Pinpoint the cell where the given text exists, returning its (X, Y) midpoint coordinate. 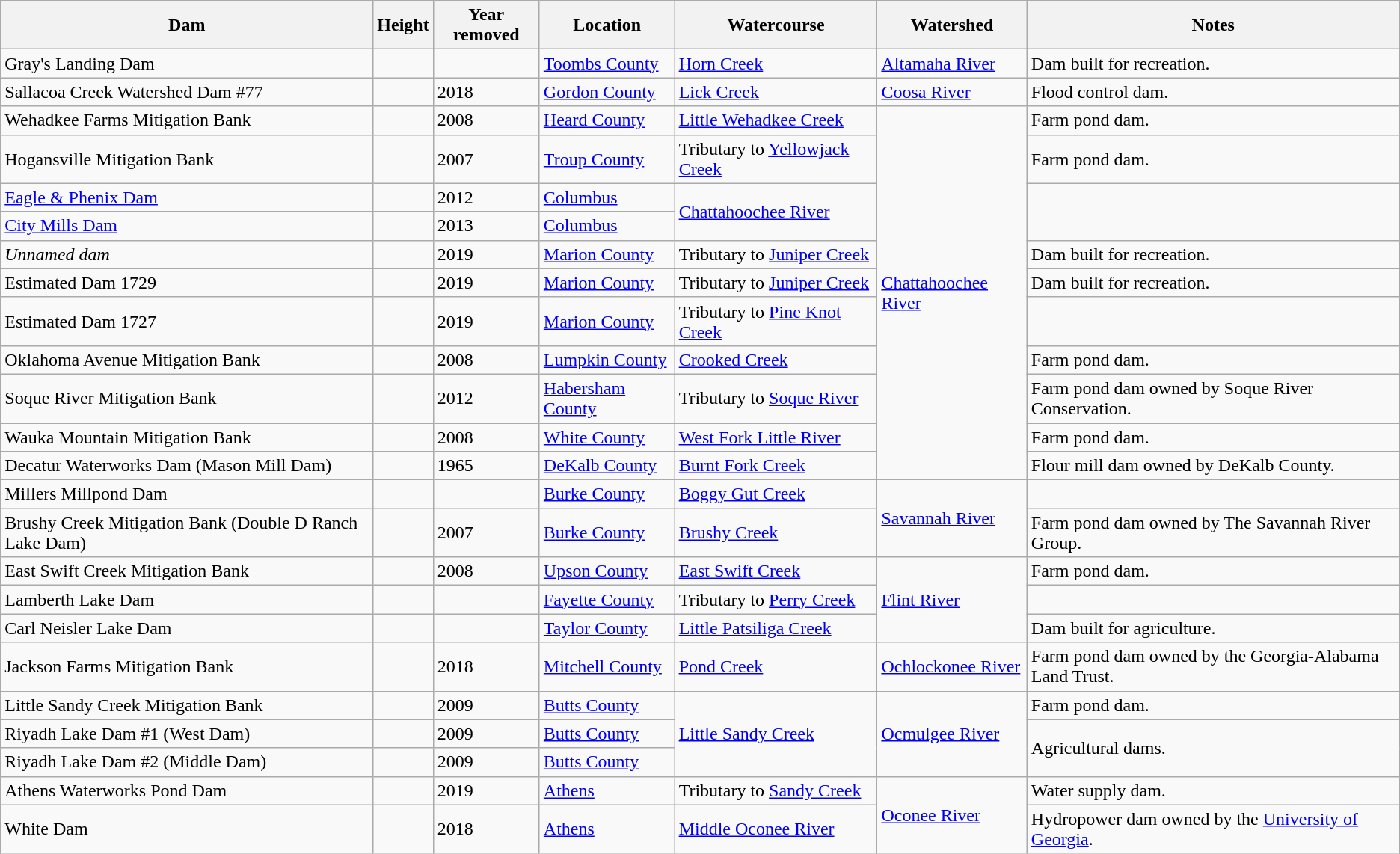
Tributary to Sandy Creek (776, 790)
Fayette County (607, 600)
Height (403, 25)
Wauka Mountain Mitigation Bank (187, 437)
Tributary to Yellowjack Creek (776, 159)
2013 (486, 226)
Taylor County (607, 628)
Jackson Farms Mitigation Bank (187, 667)
Brushy Creek Mitigation Bank (Double D Ranch Lake Dam) (187, 532)
Estimated Dam 1727 (187, 322)
Agricultural dams. (1213, 748)
Farm pond dam owned by The Savannah River Group. (1213, 532)
Little Wehadkee Creek (776, 120)
Unnamed dam (187, 254)
Troup County (607, 159)
Tributary to Pine Knot Creek (776, 322)
City Mills Dam (187, 226)
Watercourse (776, 25)
Gray's Landing Dam (187, 64)
Millers Millpond Dam (187, 494)
Eagle & Phenix Dam (187, 197)
Coosa River (952, 92)
West Fork Little River (776, 437)
Oklahoma Avenue Mitigation Bank (187, 360)
Heard County (607, 120)
Athens Waterworks Pond Dam (187, 790)
Altamaha River (952, 64)
1965 (486, 466)
Flood control dam. (1213, 92)
Brushy Creek (776, 532)
Horn Creek (776, 64)
Upson County (607, 571)
White County (607, 437)
Notes (1213, 25)
Farm pond dam owned by Soque River Conservation. (1213, 398)
Flour mill dam owned by DeKalb County. (1213, 466)
East Swift Creek (776, 571)
Ochlockonee River (952, 667)
Year removed (486, 25)
Middle Oconee River (776, 829)
Burnt Fork Creek (776, 466)
Water supply dam. (1213, 790)
Dam (187, 25)
Decatur Waterworks Dam (Mason Mill Dam) (187, 466)
Hogansville Mitigation Bank (187, 159)
Toombs County (607, 64)
Lamberth Lake Dam (187, 600)
Watershed (952, 25)
Oconee River (952, 815)
Location (607, 25)
Habersham County (607, 398)
Little Patsiliga Creek (776, 628)
Riyadh Lake Dam #2 (Middle Dam) (187, 762)
Estimated Dam 1729 (187, 283)
Lumpkin County (607, 360)
Hydropower dam owned by the University of Georgia. (1213, 829)
Wehadkee Farms Mitigation Bank (187, 120)
Boggy Gut Creek (776, 494)
Lick Creek (776, 92)
White Dam (187, 829)
Savannah River (952, 519)
Soque River Mitigation Bank (187, 398)
Flint River (952, 600)
Ocmulgee River (952, 734)
DeKalb County (607, 466)
Little Sandy Creek Mitigation Bank (187, 705)
Crooked Creek (776, 360)
Tributary to Soque River (776, 398)
Pond Creek (776, 667)
Sallacoa Creek Watershed Dam #77 (187, 92)
East Swift Creek Mitigation Bank (187, 571)
Gordon County (607, 92)
Mitchell County (607, 667)
Dam built for agriculture. (1213, 628)
Farm pond dam owned by the Georgia-Alabama Land Trust. (1213, 667)
Little Sandy Creek (776, 734)
Riyadh Lake Dam #1 (West Dam) (187, 734)
Carl Neisler Lake Dam (187, 628)
Tributary to Perry Creek (776, 600)
